Provide the [x, y] coordinate of the cell's center where the given text is located.  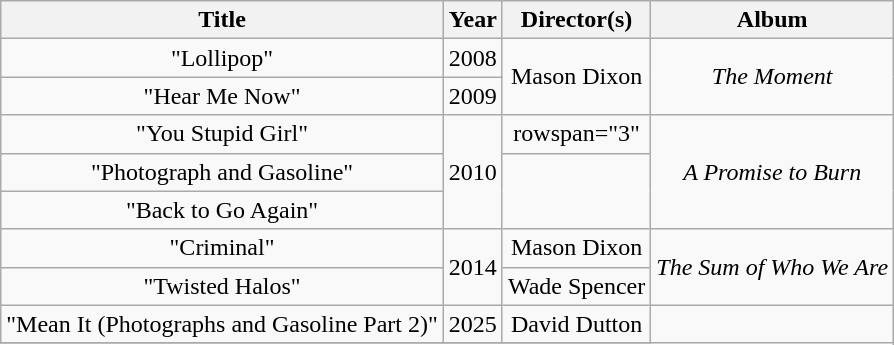
The Sum of Who We Are [772, 267]
Director(s) [576, 20]
"Back to Go Again" [222, 210]
2008 [472, 58]
Title [222, 20]
David Dutton [576, 324]
Album [772, 20]
rowspan="3" [576, 134]
"Criminal" [222, 248]
"Twisted Halos" [222, 286]
2025 [472, 324]
2009 [472, 96]
Year [472, 20]
"Lollipop" [222, 58]
2014 [472, 267]
The Moment [772, 77]
2010 [472, 172]
Wade Spencer [576, 286]
"You Stupid Girl" [222, 134]
A Promise to Burn [772, 172]
"Photograph and Gasoline" [222, 172]
"Hear Me Now" [222, 96]
"Mean It (Photographs and Gasoline Part 2)" [222, 324]
